For the text-containing cell, return its midpoint in (x, y) coordinate format. 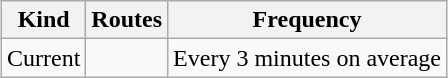
Every 3 minutes on average (308, 58)
Kind (43, 20)
Frequency (308, 20)
Current (43, 58)
Routes (127, 20)
